Pinpoint the cell where the given text exists, returning its (x, y) midpoint coordinate. 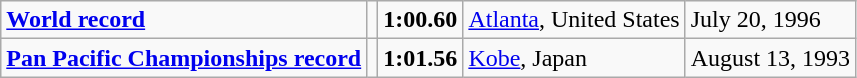
Kobe, Japan (574, 58)
1:00.60 (420, 20)
Pan Pacific Championships record (184, 58)
World record (184, 20)
July 20, 1996 (770, 20)
August 13, 1993 (770, 58)
1:01.56 (420, 58)
Atlanta, United States (574, 20)
